Output the [X, Y] coordinate of the center of the cell containing the given text.  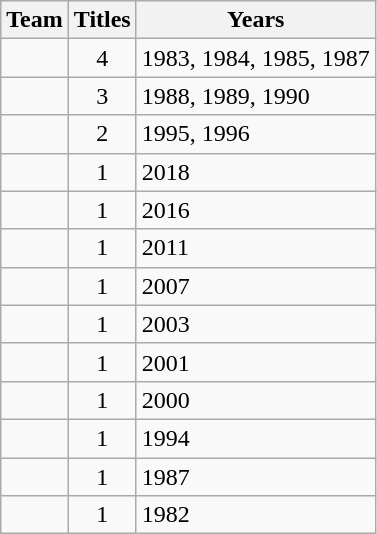
2001 [256, 362]
Years [256, 20]
2018 [256, 172]
2 [102, 134]
Team [35, 20]
2003 [256, 324]
1995, 1996 [256, 134]
4 [102, 58]
2016 [256, 210]
2011 [256, 248]
1994 [256, 438]
Titles [102, 20]
1988, 1989, 1990 [256, 96]
2000 [256, 400]
2007 [256, 286]
1982 [256, 515]
1987 [256, 477]
3 [102, 96]
1983, 1984, 1985, 1987 [256, 58]
